Identify which cell holds the provided text, then report its (X, Y) central coordinate. 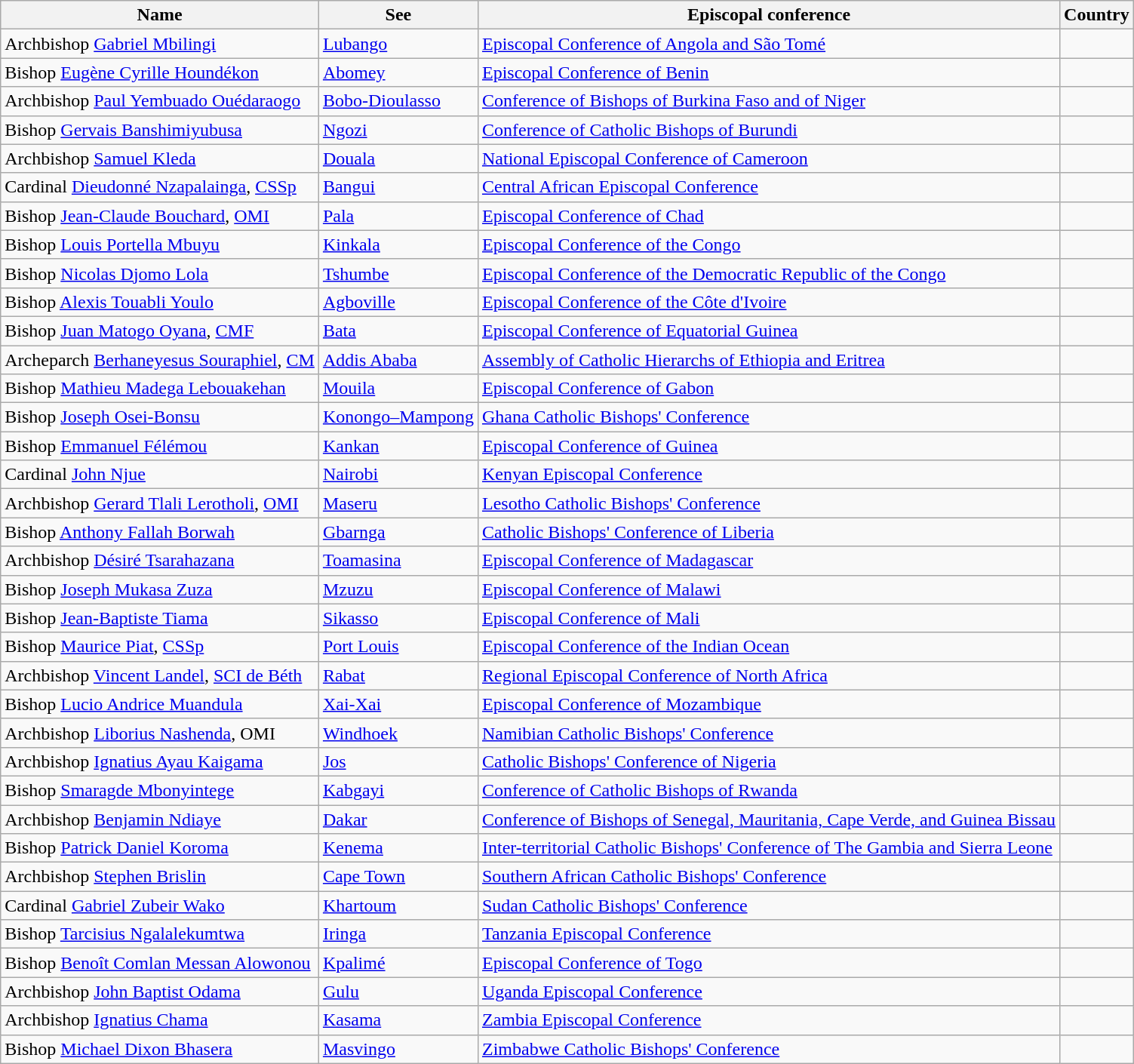
Bishop Nicolas Djomo Lola (160, 273)
Zimbabwe Catholic Bishops' Conference (768, 1049)
Bata (398, 331)
Episcopal Conference of Mali (768, 618)
Archbishop Gerard Tlali Lerotholi, OMI (160, 503)
Conference of Bishops of Senegal, Mauritania, Cape Verde, and Guinea Bissau (768, 819)
Archbishop Benjamin Ndiaye (160, 819)
Archbishop Gabriel Mbilingi (160, 44)
Episcopal Conference of Benin (768, 72)
Lesotho Catholic Bishops' Conference (768, 503)
Kinkala (398, 244)
National Episcopal Conference of Cameroon (768, 158)
Kankan (398, 446)
Bishop Jean-Baptiste Tiama (160, 618)
Masvingo (398, 1049)
Catholic Bishops' Conference of Liberia (768, 532)
Episcopal conference (768, 15)
Archeparch Berhaneyesus Souraphiel, CM (160, 360)
Ghana Catholic Bishops' Conference (768, 417)
Xai-Xai (398, 704)
Episcopal Conference of Mozambique (768, 704)
Bishop Tarcisius Ngalalekumtwa (160, 934)
Cardinal John Njue (160, 475)
Agboville (398, 302)
Archbishop John Baptist Odama (160, 992)
Bishop Eugène Cyrille Houndékon (160, 72)
Bishop Emmanuel Félémou (160, 446)
Bishop Joseph Mukasa Zuza (160, 589)
Conference of Bishops of Burkina Faso and of Niger (768, 101)
Konongo–Mampong (398, 417)
Uganda Episcopal Conference (768, 992)
Iringa (398, 934)
Episcopal Conference of Chad (768, 216)
Inter-territorial Catholic Bishops' Conference of The Gambia and Sierra Leone (768, 848)
Episcopal Conference of Equatorial Guinea (768, 331)
Episcopal Conference of the Democratic Republic of the Congo (768, 273)
Mzuzu (398, 589)
Cape Town (398, 877)
Bishop Patrick Daniel Koroma (160, 848)
Bishop Mathieu Madega Lebouakehan (160, 389)
Bishop Anthony Fallah Borwah (160, 532)
Ngozi (398, 130)
Episcopal Conference of Angola and São Tomé (768, 44)
Cardinal Dieudonné Nzapalainga, CSSp (160, 187)
Bishop Jean-Claude Bouchard, OMI (160, 216)
Episcopal Conference of Malawi (768, 589)
Abomey (398, 72)
Kenema (398, 848)
Khartoum (398, 906)
Cardinal Gabriel Zubeir Wako (160, 906)
Toamasina (398, 561)
Regional Episcopal Conference of North Africa (768, 675)
Gulu (398, 992)
Central African Episcopal Conference (768, 187)
Archbishop Ignatius Ayau Kaigama (160, 761)
Namibian Catholic Bishops' Conference (768, 733)
Kenyan Episcopal Conference (768, 475)
Bishop Juan Matogo Oyana, CMF (160, 331)
Bishop Michael Dixon Bhasera (160, 1049)
Zambia Episcopal Conference (768, 1020)
Archbishop Vincent Landel, SCI de Béth (160, 675)
Gbarnga (398, 532)
Sikasso (398, 618)
Windhoek (398, 733)
Kpalimé (398, 963)
Assembly of Catholic Hierarchs of Ethiopia and Eritrea (768, 360)
Bishop Maurice Piat, CSSp (160, 647)
Tanzania Episcopal Conference (768, 934)
Episcopal Conference of Madagascar (768, 561)
Conference of Catholic Bishops of Rwanda (768, 790)
Dakar (398, 819)
Nairobi (398, 475)
Archbishop Samuel Kleda (160, 158)
Episcopal Conference of Togo (768, 963)
Douala (398, 158)
Jos (398, 761)
Episcopal Conference of the Congo (768, 244)
Maseru (398, 503)
Kasama (398, 1020)
Bishop Louis Portella Mbuyu (160, 244)
Southern African Catholic Bishops' Conference (768, 877)
Port Louis (398, 647)
Episcopal Conference of the Indian Ocean (768, 647)
Addis Ababa (398, 360)
Mouila (398, 389)
Bishop Joseph Osei-Bonsu (160, 417)
Archbishop Ignatius Chama (160, 1020)
Kabgayi (398, 790)
See (398, 15)
Bishop Smaragde Mbonyintege (160, 790)
Conference of Catholic Bishops of Burundi (768, 130)
Rabat (398, 675)
Bishop Gervais Banshimiyubusa (160, 130)
Bangui (398, 187)
Name (160, 15)
Country (1097, 15)
Pala (398, 216)
Bishop Benoît Comlan Messan Alowonou (160, 963)
Episcopal Conference of the Côte d'Ivoire (768, 302)
Archbishop Liborius Nashenda, OMI (160, 733)
Archbishop Paul Yembuado Ouédaraogo (160, 101)
Catholic Bishops' Conference of Nigeria (768, 761)
Tshumbe (398, 273)
Bobo-Dioulasso (398, 101)
Archbishop Désiré Tsarahazana (160, 561)
Sudan Catholic Bishops' Conference (768, 906)
Bishop Lucio Andrice Muandula (160, 704)
Bishop Alexis Touabli Youlo (160, 302)
Episcopal Conference of Gabon (768, 389)
Lubango (398, 44)
Archbishop Stephen Brislin (160, 877)
Episcopal Conference of Guinea (768, 446)
